Output the (x, y) coordinate of the center of the cell containing the given text.  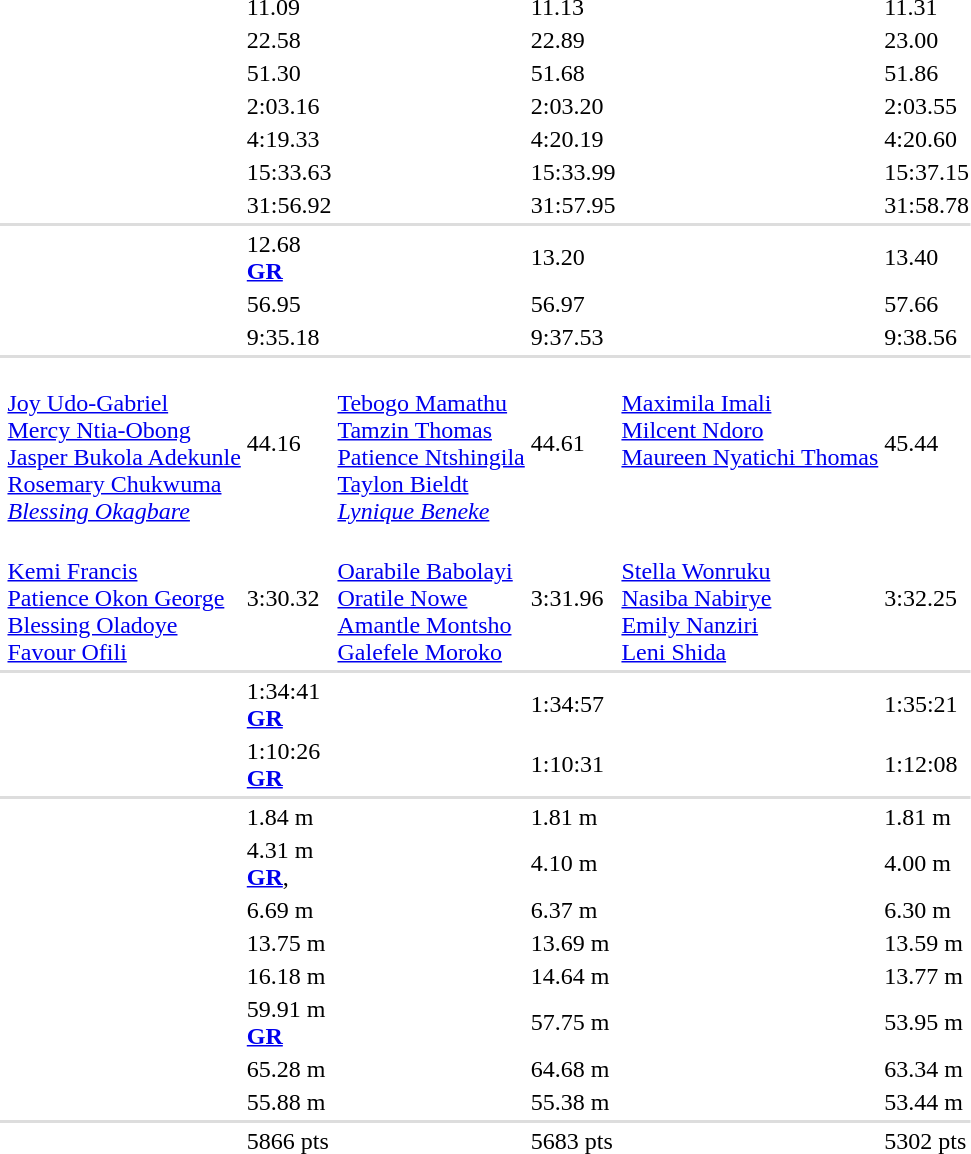
55.88 m (289, 1102)
13.77 m (927, 976)
Oarabile BabolayiOratile NoweAmantle MontshoGalefele Moroko (431, 598)
1:34:41GR (289, 704)
22.89 (573, 40)
6.37 m (573, 910)
31:57.95 (573, 205)
Stella WonrukuNasiba NabiryeEmily NanziriLeni Shida (750, 598)
2:03.55 (927, 106)
22.58 (289, 40)
57.66 (927, 304)
56.97 (573, 304)
2:03.20 (573, 106)
4:20.19 (573, 139)
56.95 (289, 304)
51.30 (289, 73)
31:58.78 (927, 205)
1:34:57 (573, 704)
Maximila ImaliMilcent NdoroMaureen Nyatichi Thomas (750, 444)
Tebogo MamathuTamzin ThomasPatience NtshingilaTaylon BieldtLynique Beneke (431, 444)
9:35.18 (289, 337)
6.30 m (927, 910)
4.31 mGR, (289, 864)
6.69 m (289, 910)
9:38.56 (927, 337)
13.69 m (573, 943)
59.91 mGR (289, 1022)
13.75 m (289, 943)
14.64 m (573, 976)
53.95 m (927, 1022)
4:20.60 (927, 139)
65.28 m (289, 1069)
Joy Udo-GabrielMercy Ntia-ObongJasper Bukola AdekunleRosemary ChukwumaBlessing Okagbare (124, 444)
3:31.96 (573, 598)
16.18 m (289, 976)
Kemi FrancisPatience Okon GeorgeBlessing OladoyeFavour Ofili (124, 598)
1.84 m (289, 817)
3:30.32 (289, 598)
1:10:31 (573, 764)
45.44 (927, 444)
44.61 (573, 444)
51.68 (573, 73)
15:37.15 (927, 172)
4.00 m (927, 864)
15:33.63 (289, 172)
1:12:08 (927, 764)
57.75 m (573, 1022)
2:03.16 (289, 106)
9:37.53 (573, 337)
63.34 m (927, 1069)
64.68 m (573, 1069)
4:19.33 (289, 139)
13.40 (927, 258)
55.38 m (573, 1102)
44.16 (289, 444)
51.86 (927, 73)
3:32.25 (927, 598)
12.68GR (289, 258)
13.59 m (927, 943)
4.10 m (573, 864)
13.20 (573, 258)
31:56.92 (289, 205)
53.44 m (927, 1102)
1:35:21 (927, 704)
23.00 (927, 40)
1:10:26GR (289, 764)
15:33.99 (573, 172)
